Detect which cell encompasses the target text, then output its [X, Y] center coordinate. 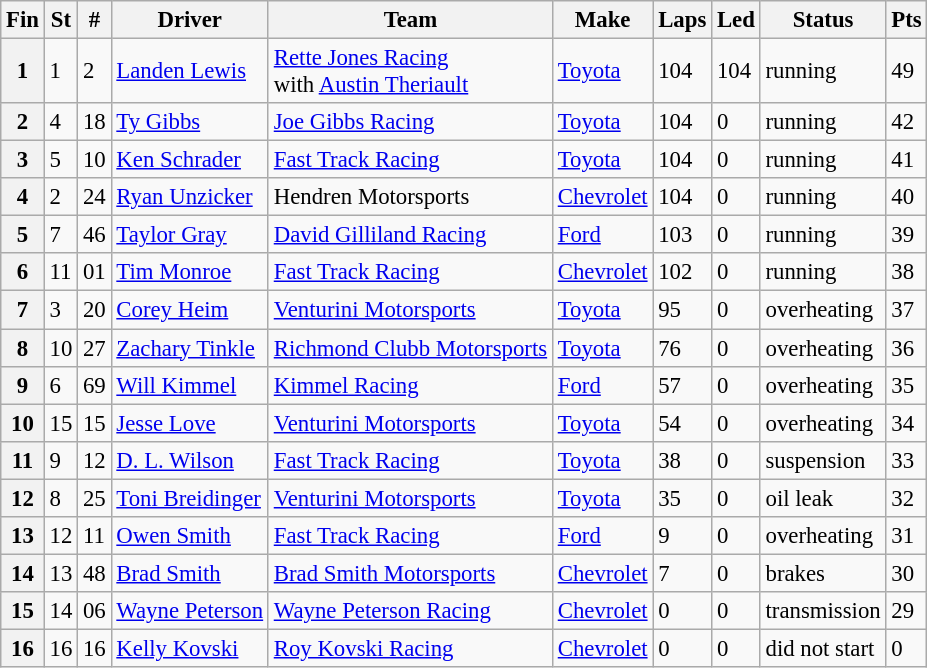
Wayne Peterson Racing [410, 611]
Driver [190, 20]
95 [682, 310]
Ken Schrader [190, 160]
Jesse Love [190, 423]
69 [94, 385]
Will Kimmel [190, 385]
Ryan Unzicker [190, 197]
25 [94, 498]
Rette Jones Racing with Austin Theriault [410, 72]
34 [906, 423]
Owen Smith [190, 536]
06 [94, 611]
32 [906, 498]
Toni Breidinger [190, 498]
Pts [906, 20]
did not start [823, 648]
Ty Gibbs [190, 122]
Kelly Kovski [190, 648]
Team [410, 20]
Wayne Peterson [190, 611]
36 [906, 348]
Corey Heim [190, 310]
49 [906, 72]
01 [94, 273]
103 [682, 235]
St [60, 20]
31 [906, 536]
Laps [682, 20]
18 [94, 122]
33 [906, 460]
Hendren Motorsports [410, 197]
46 [94, 235]
brakes [823, 573]
# [94, 20]
40 [906, 197]
oil leak [823, 498]
D. L. Wilson [190, 460]
27 [94, 348]
Taylor Gray [190, 235]
Make [602, 20]
54 [682, 423]
30 [906, 573]
Landen Lewis [190, 72]
Joe Gibbs Racing [410, 122]
29 [906, 611]
102 [682, 273]
Kimmel Racing [410, 385]
Brad Smith [190, 573]
Fin [23, 20]
transmission [823, 611]
Roy Kovski Racing [410, 648]
24 [94, 197]
39 [906, 235]
David Gilliland Racing [410, 235]
Tim Monroe [190, 273]
48 [94, 573]
Status [823, 20]
41 [906, 160]
suspension [823, 460]
Richmond Clubb Motorsports [410, 348]
57 [682, 385]
Led [736, 20]
42 [906, 122]
76 [682, 348]
Zachary Tinkle [190, 348]
20 [94, 310]
37 [906, 310]
Brad Smith Motorsports [410, 573]
